Provide the [x, y] coordinate of the cell's center where the given text is located.  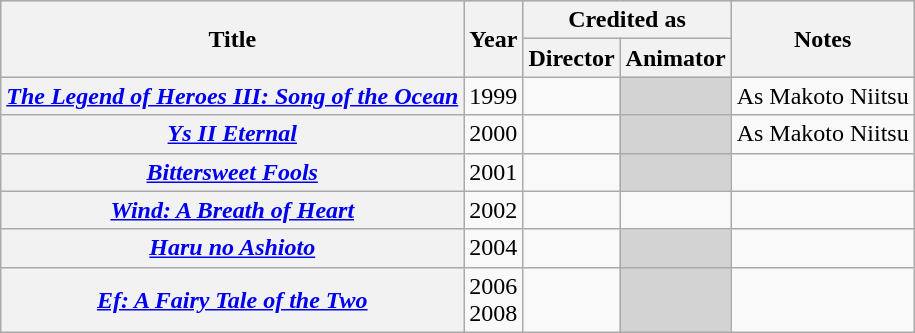
Credited as [627, 20]
1999 [494, 96]
20062008 [494, 300]
Ys II Eternal [232, 134]
Wind: A Breath of Heart [232, 210]
2001 [494, 172]
Year [494, 39]
2004 [494, 248]
Notes [822, 39]
The Legend of Heroes III: Song of the Ocean [232, 96]
Title [232, 39]
2000 [494, 134]
2002 [494, 210]
Animator [676, 58]
Haru no Ashioto [232, 248]
Ef: A Fairy Tale of the Two [232, 300]
Bittersweet Fools [232, 172]
Director [572, 58]
